From the cell containing the given text, extract its center point as [X, Y] coordinate. 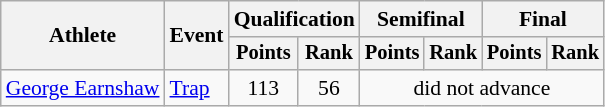
113 [264, 88]
George Earnshaw [83, 88]
Final [543, 19]
Athlete [83, 36]
56 [329, 88]
Qualification [294, 19]
did not advance [482, 88]
Semifinal [421, 19]
Trap [197, 88]
Event [197, 36]
